Find where the given text appears and provide that cell's center as (X, Y) coordinate. 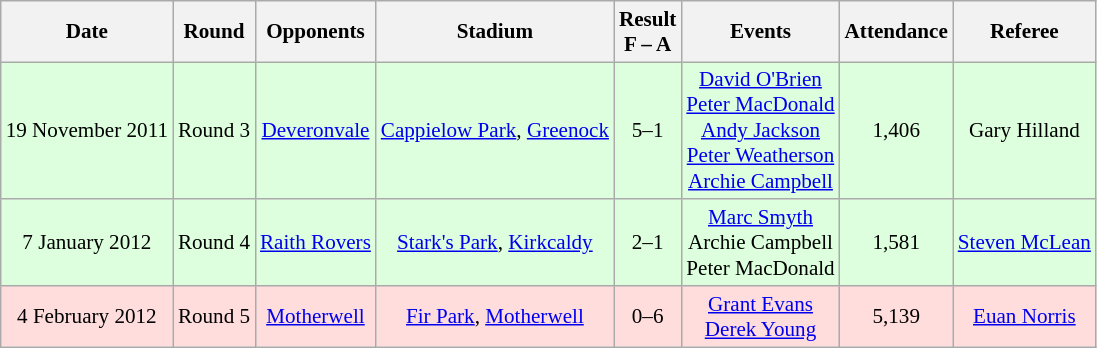
7 January 2012 (87, 242)
4 February 2012 (87, 316)
Euan Norris (1024, 316)
5–1 (648, 130)
Cappielow Park, Greenock (495, 130)
Round 4 (214, 242)
1,581 (896, 242)
Motherwell (316, 316)
Marc Smyth Archie Campbell Peter MacDonald (760, 242)
Grant Evans Derek Young (760, 316)
Date (87, 32)
Events (760, 32)
Round 3 (214, 130)
Fir Park, Motherwell (495, 316)
5,139 (896, 316)
1,406 (896, 130)
Result F – A (648, 32)
Round (214, 32)
Attendance (896, 32)
Deveronvale (316, 130)
Stadium (495, 32)
Steven McLean (1024, 242)
Raith Rovers (316, 242)
David O'Brien Peter MacDonald Andy Jackson Peter Weatherson Archie Campbell (760, 130)
Opponents (316, 32)
Referee (1024, 32)
Gary Hilland (1024, 130)
Round 5 (214, 316)
Stark's Park, Kirkcaldy (495, 242)
2–1 (648, 242)
19 November 2011 (87, 130)
0–6 (648, 316)
